Identify which cell holds the provided text, then report its (X, Y) central coordinate. 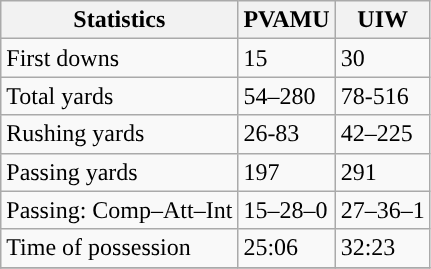
Passing yards (120, 172)
Total yards (120, 96)
42–225 (382, 134)
PVAMU (286, 20)
15–28–0 (286, 210)
78-516 (382, 96)
25:06 (286, 248)
26-83 (286, 134)
Time of possession (120, 248)
30 (382, 58)
UIW (382, 20)
Passing: Comp–Att–Int (120, 210)
Rushing yards (120, 134)
First downs (120, 58)
Statistics (120, 20)
32:23 (382, 248)
15 (286, 58)
197 (286, 172)
54–280 (286, 96)
291 (382, 172)
27–36–1 (382, 210)
